Scan for the cell matching the given text and deliver its (x, y) coordinate at center. 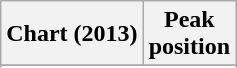
Chart (2013) (72, 34)
Peakposition (189, 34)
